Provide the (x, y) coordinate of the cell's center where the given text is located.  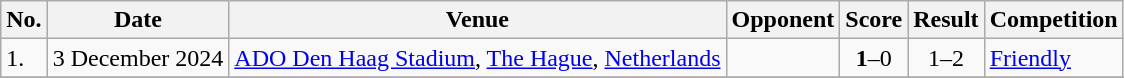
Friendly (1054, 58)
Opponent (783, 20)
Score (874, 20)
Date (138, 20)
Competition (1054, 20)
3 December 2024 (138, 58)
Result (946, 20)
1–0 (874, 58)
ADO Den Haag Stadium, The Hague, Netherlands (478, 58)
1. (24, 58)
Venue (478, 20)
No. (24, 20)
1–2 (946, 58)
